Pinpoint the cell where the given text exists, returning its (X, Y) midpoint coordinate. 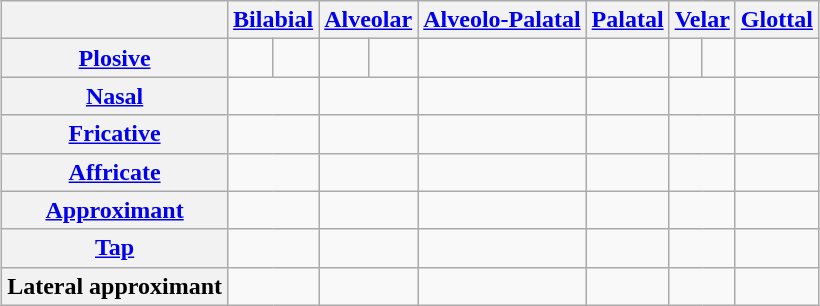
Alveolo-Palatal (502, 20)
Velar (702, 20)
Tap (115, 248)
Nasal (115, 96)
Fricative (115, 134)
Bilabial (274, 20)
Plosive (115, 58)
Glottal (776, 20)
Approximant (115, 210)
Palatal (628, 20)
Lateral approximant (115, 286)
Affricate (115, 172)
Alveolar (368, 20)
